Detect which cell encompasses the target text, then output its [x, y] center coordinate. 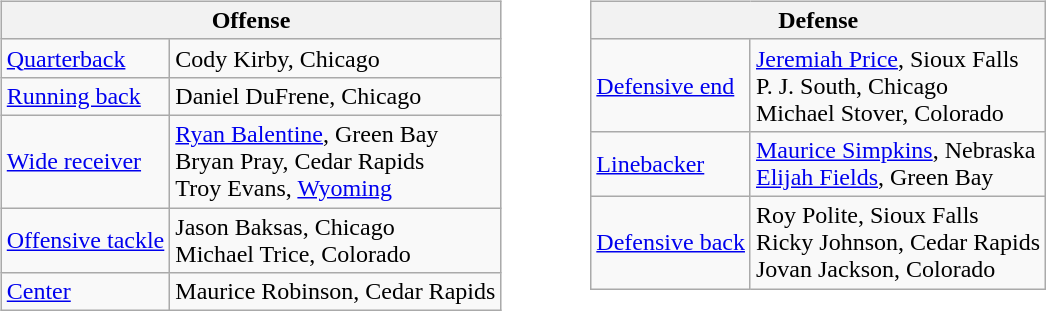
Jason Baksas, ChicagoMichael Trice, Colorado [336, 240]
Defense [818, 20]
Offensive tackle [86, 240]
Ryan Balentine, Green BayBryan Pray, Cedar Rapids Troy Evans, Wyoming [336, 161]
Daniel DuFrene, Chicago [336, 96]
Roy Polite, Sioux FallsRicky Johnson, Cedar RapidsJovan Jackson, Colorado [898, 242]
Linebacker [671, 164]
Maurice Simpkins, NebraskaElijah Fields, Green Bay [898, 164]
Defensive end [671, 85]
Running back [86, 96]
Quarterback [86, 58]
Maurice Robinson, Cedar Rapids [336, 292]
Offense [251, 20]
Jeremiah Price, Sioux FallsP. J. South, ChicagoMichael Stover, Colorado [898, 85]
Wide receiver [86, 161]
Center [86, 292]
Defensive back [671, 242]
Cody Kirby, Chicago [336, 58]
